Identify which cell holds the provided text, then report its (x, y) central coordinate. 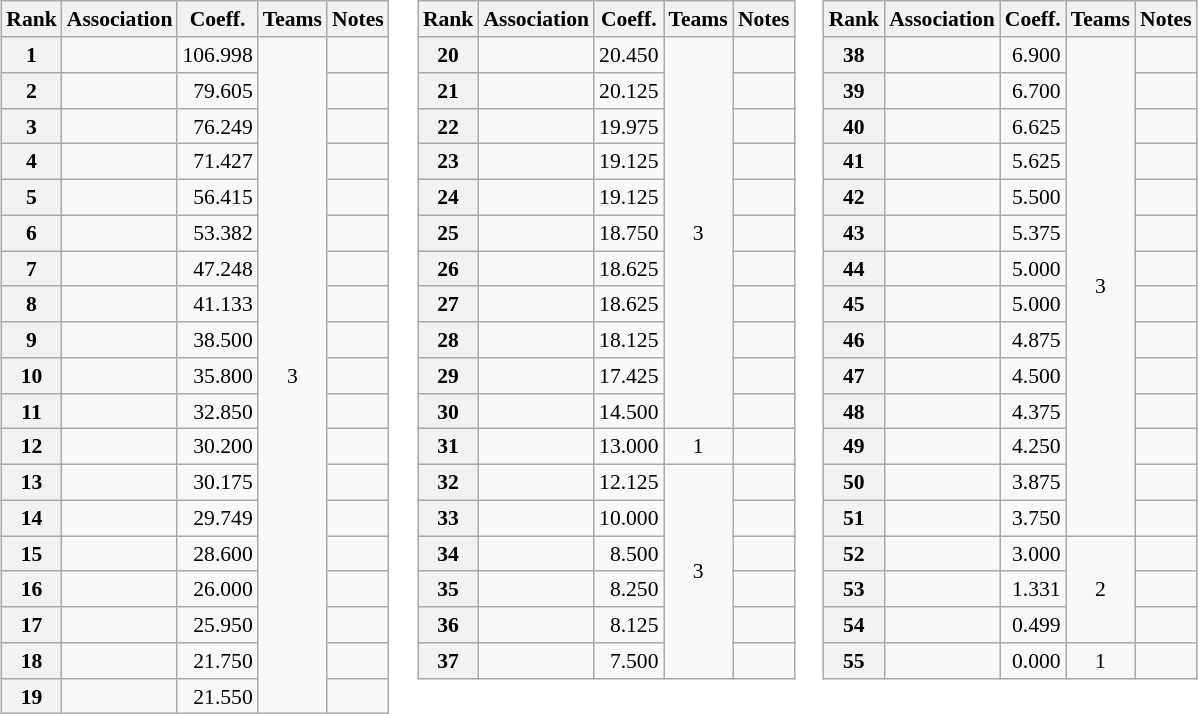
25.950 (217, 625)
18.750 (628, 233)
8.500 (628, 554)
28.600 (217, 554)
106.998 (217, 55)
26 (448, 269)
20.450 (628, 55)
6.900 (1033, 55)
32.850 (217, 411)
20 (448, 55)
4.375 (1033, 411)
29 (448, 376)
18 (32, 661)
4.875 (1033, 340)
52 (854, 554)
13.000 (628, 447)
18.125 (628, 340)
9 (32, 340)
8.250 (628, 589)
35 (448, 589)
71.427 (217, 162)
4.250 (1033, 447)
7.500 (628, 661)
3.000 (1033, 554)
8 (32, 304)
19 (32, 696)
6.700 (1033, 91)
21.750 (217, 661)
21.550 (217, 696)
10.000 (628, 518)
10 (32, 376)
46 (854, 340)
19.975 (628, 126)
6 (32, 233)
5.625 (1033, 162)
53 (854, 589)
38 (854, 55)
55 (854, 661)
32 (448, 482)
12.125 (628, 482)
26.000 (217, 589)
49 (854, 447)
79.605 (217, 91)
22 (448, 126)
12 (32, 447)
34 (448, 554)
54 (854, 625)
47.248 (217, 269)
41 (854, 162)
28 (448, 340)
17 (32, 625)
31 (448, 447)
0.000 (1033, 661)
5.500 (1033, 197)
33 (448, 518)
47 (854, 376)
48 (854, 411)
13 (32, 482)
76.249 (217, 126)
43 (854, 233)
27 (448, 304)
7 (32, 269)
30.175 (217, 482)
44 (854, 269)
41.133 (217, 304)
4.500 (1033, 376)
14 (32, 518)
30.200 (217, 447)
29.749 (217, 518)
39 (854, 91)
11 (32, 411)
5 (32, 197)
51 (854, 518)
36 (448, 625)
1.331 (1033, 589)
15 (32, 554)
35.800 (217, 376)
21 (448, 91)
23 (448, 162)
25 (448, 233)
24 (448, 197)
16 (32, 589)
45 (854, 304)
6.625 (1033, 126)
56.415 (217, 197)
3.750 (1033, 518)
50 (854, 482)
8.125 (628, 625)
5.375 (1033, 233)
20.125 (628, 91)
40 (854, 126)
4 (32, 162)
17.425 (628, 376)
3.875 (1033, 482)
0.499 (1033, 625)
38.500 (217, 340)
37 (448, 661)
30 (448, 411)
14.500 (628, 411)
42 (854, 197)
53.382 (217, 233)
